Extract the [X, Y] coordinate from the center of the cell holding the provided text.  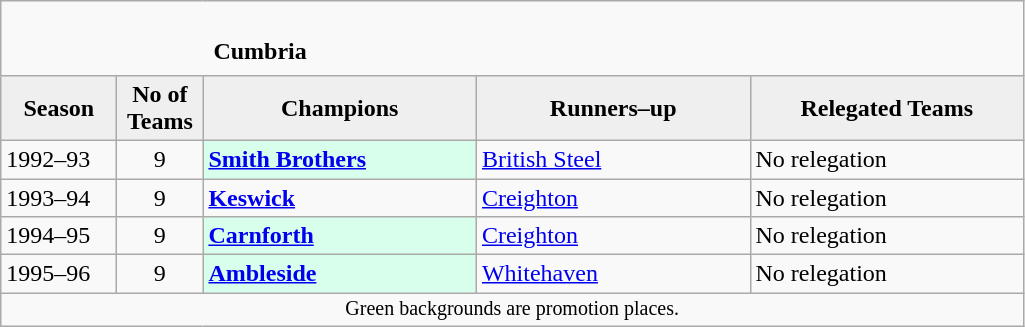
1995–96 [59, 274]
1992–93 [59, 159]
Season [59, 108]
No of Teams [160, 108]
1994–95 [59, 236]
Relegated Teams [887, 108]
Whitehaven [613, 274]
Green backgrounds are promotion places. [512, 310]
Runners–up [613, 108]
British Steel [613, 159]
1993–94 [59, 197]
Ambleside [340, 274]
Carnforth [340, 236]
Champions [340, 108]
Smith Brothers [340, 159]
Keswick [340, 197]
